For the text-containing cell, return its midpoint in (X, Y) coordinate format. 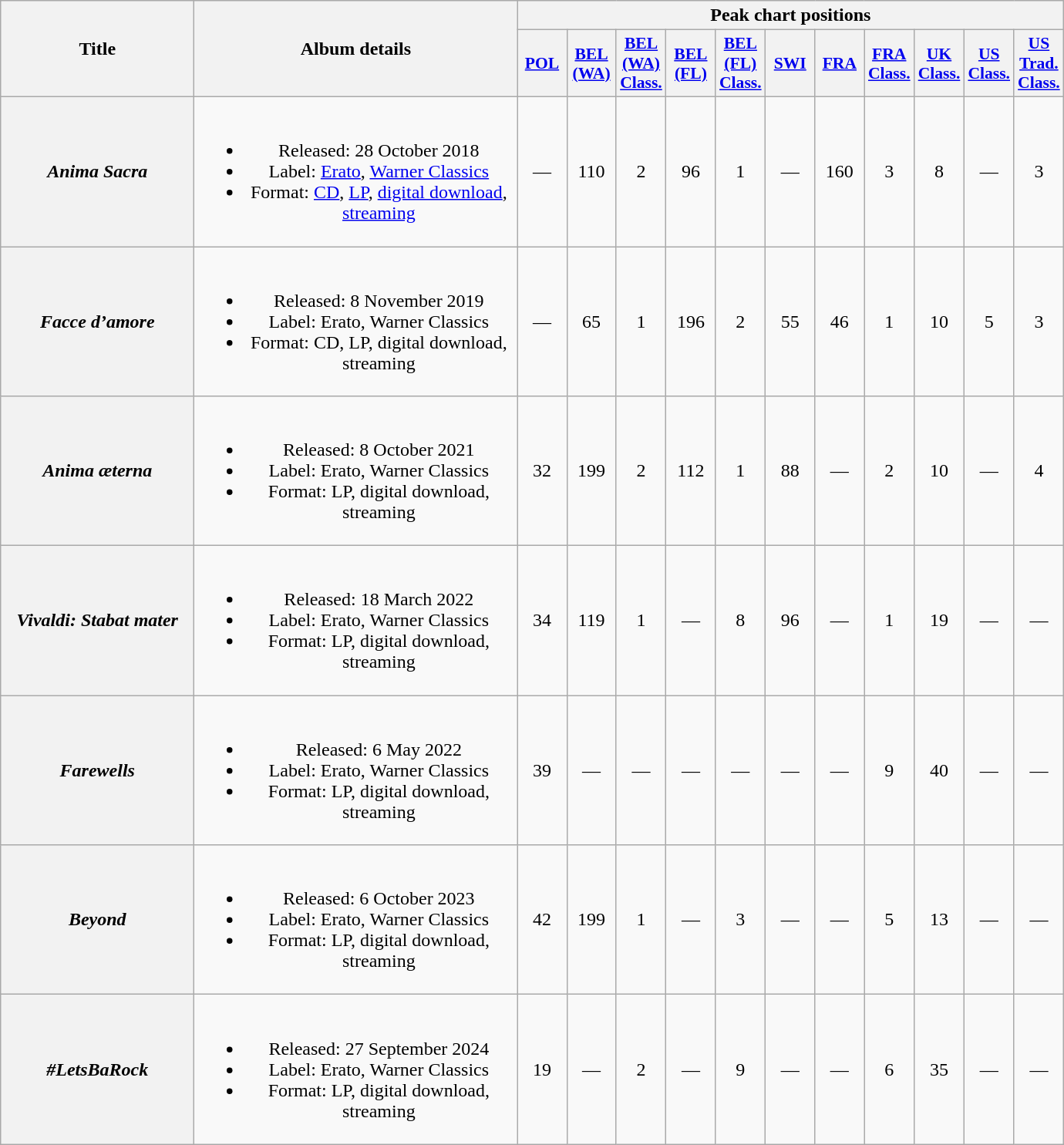
32 (542, 471)
Title (97, 49)
34 (542, 621)
Anima æterna (97, 471)
112 (691, 471)
Released: 28 October 2018Label: Erato, Warner ClassicsFormat: CD, LP, digital download, streaming (356, 171)
USTrad.Class. (1039, 63)
4 (1039, 471)
119 (591, 621)
#LetsBaRock (97, 1069)
196 (691, 322)
88 (790, 471)
55 (790, 322)
BEL(WA) (591, 63)
FRA (840, 63)
110 (591, 171)
40 (939, 770)
Released: 8 October 2021Label: Erato, Warner ClassicsFormat: LP, digital download, streaming (356, 471)
65 (591, 322)
UK Class. (939, 63)
FRA Class. (890, 63)
SWI (790, 63)
Anima Sacra (97, 171)
BEL(FL) Class. (740, 63)
BEL(FL) (691, 63)
35 (939, 1069)
BEL(WA) Class. (641, 63)
Facce d’amore (97, 322)
POL (542, 63)
Farewells (97, 770)
Beyond (97, 920)
6 (890, 1069)
160 (840, 171)
39 (542, 770)
Released: 6 October 2023Label: Erato, Warner ClassicsFormat: LP, digital download, streaming (356, 920)
Released: 6 May 2022Label: Erato, Warner ClassicsFormat: LP, digital download, streaming (356, 770)
Vivaldi: Stabat mater (97, 621)
46 (840, 322)
Peak chart positions (791, 15)
Released: 18 March 2022Label: Erato, Warner ClassicsFormat: LP, digital download, streaming (356, 621)
13 (939, 920)
42 (542, 920)
US Class. (988, 63)
Album details (356, 49)
Released: 27 September 2024Label: Erato, Warner ClassicsFormat: LP, digital download, streaming (356, 1069)
Released: 8 November 2019Label: Erato, Warner ClassicsFormat: CD, LP, digital download, streaming (356, 322)
